Return the (X, Y) coordinate for the center point of the cell that contains the specified text.  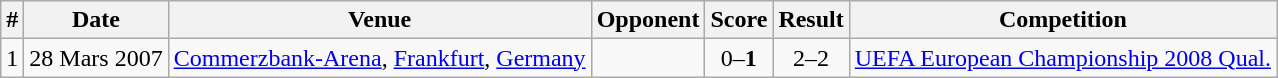
2–2 (811, 58)
Competition (1062, 20)
Score (739, 20)
Result (811, 20)
28 Mars 2007 (96, 58)
# (12, 20)
0–1 (739, 58)
Date (96, 20)
Venue (380, 20)
Commerzbank-Arena, Frankfurt, Germany (380, 58)
UEFA European Championship 2008 Qual. (1062, 58)
Opponent (648, 20)
1 (12, 58)
